Return the (X, Y) coordinate for the center point of the cell that contains the specified text.  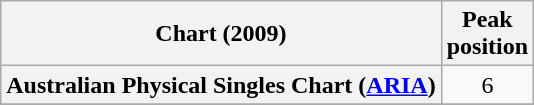
Peakposition (487, 34)
6 (487, 85)
Australian Physical Singles Chart (ARIA) (221, 85)
Chart (2009) (221, 34)
